Find where the given text appears and provide that cell's center as [X, Y] coordinate. 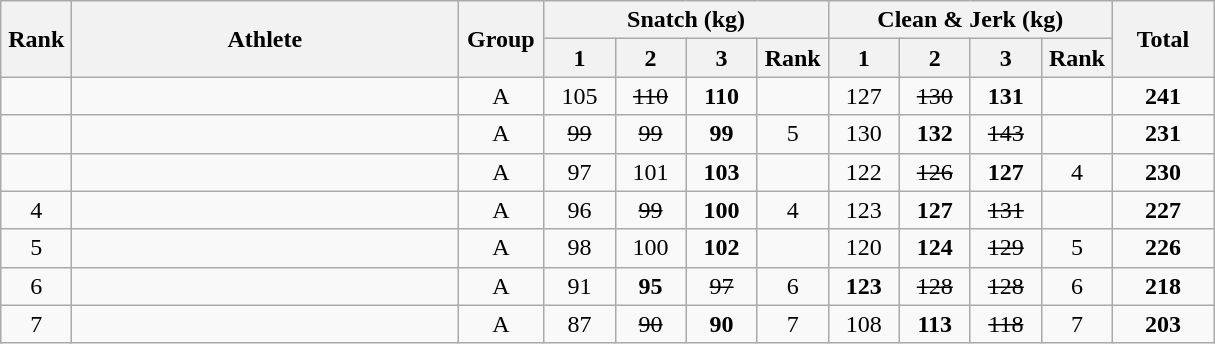
95 [650, 286]
118 [1006, 324]
102 [722, 248]
124 [934, 248]
103 [722, 172]
108 [864, 324]
227 [1162, 210]
Snatch (kg) [686, 20]
143 [1006, 134]
218 [1162, 286]
203 [1162, 324]
226 [1162, 248]
129 [1006, 248]
231 [1162, 134]
126 [934, 172]
87 [580, 324]
113 [934, 324]
96 [580, 210]
122 [864, 172]
91 [580, 286]
Athlete [265, 39]
98 [580, 248]
Clean & Jerk (kg) [970, 20]
132 [934, 134]
Group [501, 39]
230 [1162, 172]
105 [580, 96]
Total [1162, 39]
101 [650, 172]
241 [1162, 96]
120 [864, 248]
